Determine the [x, y] coordinate at the center of the cell enclosing the given text.  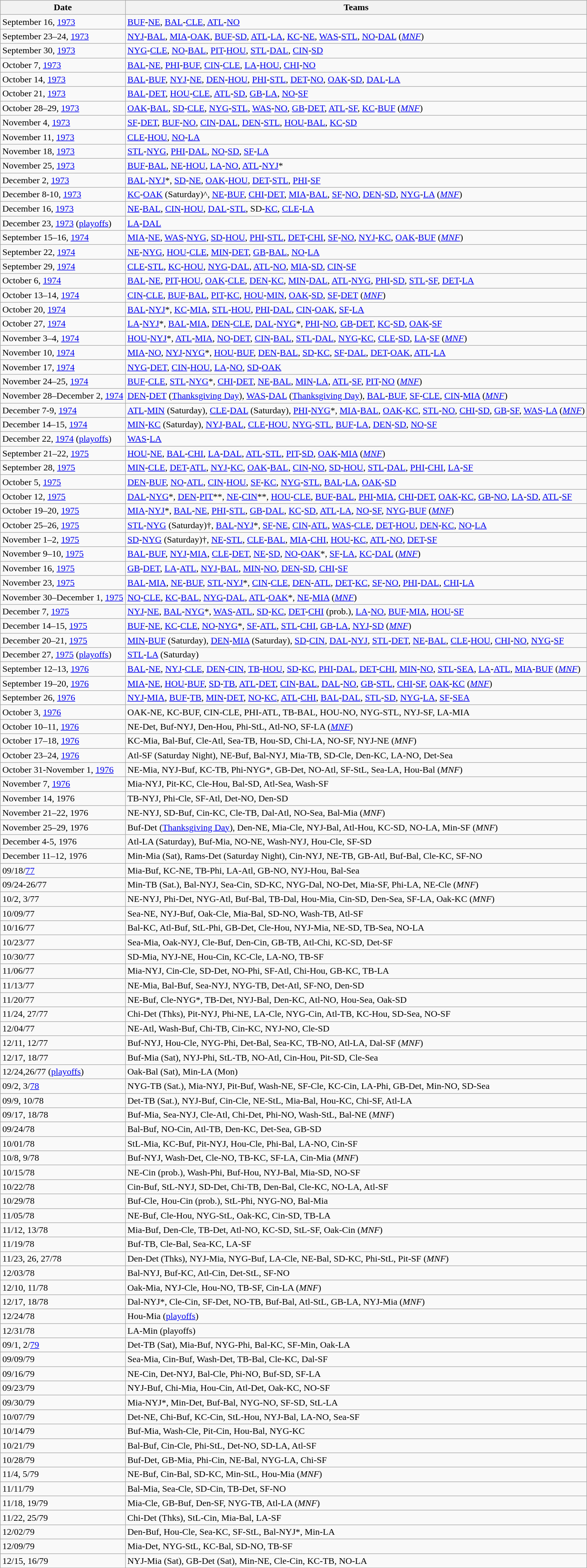
September 16, 1973 [63, 22]
NE-Buf, Cin-Bal, SD-KC, Min-StL, Hou-Mia (MNF) [356, 1474]
BUF-NE, BAL-CLE, ATL-NO [356, 22]
November 23, 1975 [63, 583]
October 14, 1973 [63, 79]
11/20/77 [63, 1000]
CLE-HOU, NO-LA [356, 137]
10/14/79 [63, 1431]
September 29, 1974 [63, 266]
10/07/79 [63, 1417]
NYJ-BAL, MIA-OAK, BUF-SD, ATL-LA, KC-NE, WAS-STL, NO-DAL (MNF) [356, 36]
December 7-9, 1974 [63, 410]
BAL-BUF, NYJ-NE, DEN-HOU, PHI-STL, DET-NO, OAK-SD, DAL-LA [356, 79]
11/24, 27/77 [63, 1014]
NYG-CLE, NO-BAL, PIT-HOU, STL-DAL, CIN-SD [356, 51]
November 1–2, 1975 [63, 540]
Chi-Det (Thks), StL-Cin, Mia-Bal, LA-SF [356, 1517]
11/23, 26, 27/78 [63, 1259]
October 5, 1975 [63, 482]
09/24/78 [63, 1129]
12/17, 18/78 [63, 1302]
11/13/77 [63, 985]
December 2, 1973 [63, 180]
NE-NYG, HOU-CLE, MIN-DET, GB-BAL, NO-LA [356, 252]
Atl-LA (Saturday), Buf-Mia, NO-NE, Wash-NYJ, Hou-Cle, SF-SD [356, 841]
09/16/79 [63, 1374]
December 22, 1974 (playoffs) [63, 439]
12/11, 12/77 [63, 1043]
Min-Mia (Sat), Rams-Det (Saturday Night), Cin-NYJ, NE-TB, GB-Atl, Buf-Bal, Cle-KC, SF-NO [356, 856]
NYJ-MIA, BUF-TB, MIN-DET, NO-KC, ATL-CHI, BAL-DAL, STL-SD, NYG-LA, SF-SEA [356, 698]
September 19–20, 1976 [63, 683]
10/09/77 [63, 914]
NE-Buf, Cle-NYG*, TB-Det, NYJ-Bal, Den-KC, Atl-NO, Hou-Sea, Oak-SD [356, 1000]
Bal-Buf, Cin-Cle, Phi-StL, Det-NO, SD-LA, Atl-SF [356, 1446]
Oak-Mia, NYJ-Cle, Hou-NO, TB-SF, Cin-LA (MNF) [356, 1287]
December 14–15, 1974 [63, 425]
Bal-Mia, Sea-Cle, SD-Cin, TB-Det, SF-NO [356, 1489]
November 17, 1974 [63, 367]
CIN-CLE, BUF-BAL, PIT-KC, HOU-MIN, OAK-SD, SF-DET (MNF) [356, 295]
Mia-Det, NYG-StL, KC-Bal, SD-NO, TB-SF [356, 1546]
BUF-NE, KC-CLE, NO-NYG*, SF-ATL, STL-CHI, GB-LA, NYJ-SD (MNF) [356, 626]
December 14–15, 1975 [63, 626]
StL-Mia, KC-Buf, Pit-NYJ, Hou-Cle, Phi-Bal, LA-NO, Cin-SF [356, 1144]
NE-Buf, Cle-Hou, NYG-StL, Oak-KC, Cin-SD, TB-LA [356, 1215]
Buf-Mia, Sea-NYJ, Cle-Atl, Chi-Det, Phi-NO, Wash-StL, Bal-NE (MNF) [356, 1115]
Chi-Det (Thks), Pit-NYJ, Phi-NE, LA-Cle, NYG-Cin, Atl-TB, KC-Hou, SD-Sea, NO-SF [356, 1014]
Buf-NYJ, Hou-Cle, NYG-Phi, Det-Bal, Sea-KC, TB-NO, Atl-LA, Dal-SF (MNF) [356, 1043]
Mia-Buf, KC-NE, TB-Phi, LA-Atl, GB-NO, NYJ-Hou, Bal-Sea [356, 870]
September 21–22, 1975 [63, 453]
HOU-NE, BAL-CHI, LA-DAL, ATL-STL, PIT-SD, OAK-MIA (MNF) [356, 453]
OAK-BAL, SD-CLE, NYG-STL, WAS-NO, GB-DET, ATL-SF, KC-BUF (MNF) [356, 108]
SD-Mia, NYJ-NE, Hou-Cin, KC-Cle, LA-NO, TB-SF [356, 957]
Bal-KC, Atl-Buf, StL-Phi, GB-Det, Cle-Hou, NYJ-Mia, NE-SD, TB-Sea, NO-LA [356, 928]
12/17, 18/77 [63, 1057]
11/12, 13/78 [63, 1230]
WAS-LA [356, 439]
Mia-Buf, Den-Cle, TB-Det, Atl-NO, KC-SD, StL-SF, Oak-Cin (MNF) [356, 1230]
DEN-BUF, NO-ATL, CIN-HOU, SF-KC, NYG-STL, BAL-LA, OAK-SD [356, 482]
10/15/78 [63, 1172]
October 19–20, 1975 [63, 511]
September 23–24, 1973 [63, 36]
NYG-DET, CIN-HOU, LA-NO, SD-OAK [356, 367]
Mia-NYJ*, Min-Det, Buf-Bal, NYG-NO, SF-SD, StL-LA [356, 1403]
10/23/77 [63, 942]
NE-NYJ, SD-Buf, Cin-KC, Cle-TB, Dal-Atl, NO-Sea, Bal-Mia (MNF) [356, 813]
09/18/77 [63, 870]
12/31/78 [63, 1330]
Bal-Buf, NO-Cin, Atl-TB, Den-KC, Det-Sea, GB-SD [356, 1129]
10/29/78 [63, 1201]
November 11, 1973 [63, 137]
09/24-26/77 [63, 885]
October 23–24, 1976 [63, 755]
11/18, 19/79 [63, 1503]
12/02/79 [63, 1532]
Dal-NYJ*, Cle-Cin, SF-Det, NO-TB, Buf-Bal, Atl-StL, GB-LA, NYJ-Mia (MNF) [356, 1302]
BAL-NE, NYJ-CLE, DEN-CIN, TB-HOU, SD-KC, PHI-DAL, DET-CHI, MIN-NO, STL-SEA, LA-ATL, MIA-BUF (MNF) [356, 669]
LA-DAL [356, 223]
GB-DET, LA-ATL, NYJ-BAL, MIN-NO, DEN-SD, CHI-SF [356, 568]
NYJ-Mia (Sat), GB-Det (Sat), Min-NE, Cle-Cin, KC-TB, NO-LA [356, 1561]
December 20–21, 1975 [63, 640]
TB-NYJ, Phi-Cle, SF-Atl, Det-NO, Den-SD [356, 798]
12/24,26/77 (playoffs) [63, 1072]
KC-OAK (Saturday)^, NE-BUF, CHI-DET, MIA-BAL, SF-NO, DEN-SD, NYG-LA (MNF) [356, 195]
09/09/79 [63, 1359]
11/11/79 [63, 1489]
09/23/79 [63, 1388]
Buf-TB, Cle-Bal, Sea-KC, LA-SF [356, 1244]
10/2, 3/77 [63, 899]
10/01/78 [63, 1144]
BAL-MIA, NE-BUF, STL-NYJ*, CIN-CLE, DEN-ATL, DET-KC, SF-NO, PHI-DAL, CHI-LA [356, 583]
Oak-Bal (Sat), Min-LA (Mon) [356, 1072]
12/10, 11/78 [63, 1287]
MIA-NYJ*, BAL-NE, PHI-STL, GB-DAL, KC-SD, ATL-LA, NO-SF, NYG-BUF (MNF) [356, 511]
October 13–14, 1974 [63, 295]
Sea-NE, NYJ-Buf, Oak-Cle, Mia-Bal, SD-NO, Wash-TB, Atl-SF [356, 914]
Det-TB (Sat.), NYJ-Buf, Cin-Cle, NE-StL, Mia-Bal, Hou-KC, Chi-SF, Atl-LA [356, 1101]
December 8-10, 1973 [63, 195]
10/16/77 [63, 928]
09/30/79 [63, 1403]
09/2, 3/78 [63, 1086]
Buf-Det, GB-Mia, Phi-Cin, NE-Bal, NYG-LA, Chi-SF [356, 1460]
Min-TB (Sat.), Bal-NYJ, Sea-Cin, SD-KC, NYG-Dal, NO-Det, Mia-SF, Phi-LA, NE-Cle (MNF) [356, 885]
NE-NYJ, Phi-Det, NYG-Atl, Buf-Bal, TB-Dal, Hou-Mia, Cin-SD, Den-Sea, SF-LA, Oak-KC (MNF) [356, 899]
December 11–12, 1976 [63, 856]
BUF-CLE, STL-NYG*, CHI-DET, NE-BAL, MIN-LA, ATL-SF, PIT-NO (MNF) [356, 381]
NYJ-NE, BAL-NYG*, WAS-ATL, SD-KC, DET-CHI (prob.), LA-NO, BUF-MIA, HOU-SF [356, 611]
September 12–13, 1976 [63, 669]
NO-CLE, KC-BAL, NYG-DAL, ATL-OAK*, NE-MIA (MNF) [356, 597]
12/04/77 [63, 1028]
November 9–10, 1975 [63, 554]
11/19/78 [63, 1244]
November 21–22, 1976 [63, 813]
MIA-NE, WAS-NYG, SD-HOU, PHI-STL, DET-CHI, SF-NO, NYJ-KC, OAK-BUF (MNF) [356, 238]
11/4, 5/79 [63, 1474]
NE-Cin, Det-NYJ, Bal-Cle, Phi-NO, Buf-SD, SF-LA [356, 1374]
BAL-NE, PHI-BUF, CIN-CLE, LA-HOU, CHI-NO [356, 65]
Sea-Mia, Oak-NYJ, Cle-Buf, Den-Cin, GB-TB, Atl-Chi, KC-SD, Det-SF [356, 942]
BAL-NE, PIT-HOU, OAK-CLE, DEN-KC, MIN-DAL, ATL-NYG, PHI-SD, STL-SF, DET-LA [356, 281]
Det-NE, Chi-Buf, KC-Cin, StL-Hou, NYJ-Bal, LA-NO, Sea-SF [356, 1417]
NYJ-Buf, Chi-Mia, Hou-Cin, Atl-Det, Oak-KC, NO-SF [356, 1388]
December 23, 1973 (playoffs) [63, 223]
October 7, 1973 [63, 65]
12/09/79 [63, 1546]
STL-NYG, PHI-DAL, NO-SD, SF-LA [356, 151]
December 27, 1975 (playoffs) [63, 655]
12/03/78 [63, 1273]
December 4-5, 1976 [63, 841]
NE-BAL, CIN-HOU, DAL-STL, SD-KC, CLE-LA [356, 209]
Bal-NYJ, Buf-KC, Atl-Cin, Det-StL, SF-NO [356, 1273]
November 28–December 2, 1974 [63, 396]
11/06/77 [63, 971]
09/17, 18/78 [63, 1115]
KC-Mia, Bal-Buf, Cle-Atl, Sea-TB, Hou-SD, Chi-LA, NO-SF, NYJ-NE (MNF) [356, 741]
BAL-BUF, NYJ-MIA, CLE-DET, NE-SD, NO-OAK*, SF-LA, KC-DAL (MNF) [356, 554]
November 25–29, 1976 [63, 827]
November 7, 1976 [63, 784]
OAK-NE, KC-BUF, CIN-CLE, PHI-ATL, TB-BAL, HOU-NO, NYG-STL, NYJ-SF, LA-MIA [356, 712]
DEN-DET (Thanksgiving Day), WAS-DAL (Thanksgiving Day), BAL-BUF, SF-CLE, CIN-MIA (MNF) [356, 396]
12/24/78 [63, 1316]
CLE-STL, KC-HOU, NYG-DAL, ATL-NO, MIA-SD, CIN-SF [356, 266]
November 18, 1973 [63, 151]
10/21/79 [63, 1446]
Buf-Det (Thanksgiving Day), Den-NE, Mia-Cle, NYJ-Bal, Atl-Hou, KC-SD, NO-LA, Min-SF (MNF) [356, 827]
BUF-BAL, NE-HOU, LA-NO, ATL-NYJ* [356, 165]
BAL-NYJ*, SD-NE, OAK-HOU, DET-STL, PHI-SF [356, 180]
Mia-NYJ, Cin-Cle, SD-Det, NO-Phi, SF-Atl, Chi-Hou, GB-KC, TB-LA [356, 971]
November 4, 1973 [63, 122]
October 6, 1974 [63, 281]
December 16, 1973 [63, 209]
December 7, 1975 [63, 611]
10/30/77 [63, 957]
November 14, 1976 [63, 798]
Sea-Mia, Cin-Buf, Wash-Det, TB-Bal, Cle-KC, Dal-SF [356, 1359]
November 24–25, 1974 [63, 381]
BAL-DET, HOU-CLE, ATL-SD, GB-LA, NO-SF [356, 94]
September 30, 1973 [63, 51]
Mia-Cle, GB-Buf, Den-SF, NYG-TB, Atl-LA (MNF) [356, 1503]
Den-Buf, Hou-Cle, Sea-KC, SF-StL, Bal-NYJ*, Min-LA [356, 1532]
MIA-NO, NYJ-NYG*, HOU-BUF, DEN-BAL, SD-KC, SF-DAL, DET-OAK, ATL-LA [356, 353]
October 20, 1974 [63, 309]
SD-NYG (Saturday)†, NE-STL, CLE-BAL, MIA-CHI, HOU-KC, ATL-NO, DET-SF [356, 540]
Teams [356, 8]
Hou-Mia (playoffs) [356, 1316]
Cin-Buf, StL-NYJ, SD-Det, Chi-TB, Den-Bal, Cle-KC, NO-LA, Atl-SF [356, 1187]
Det-TB (Sat), Mia-Buf, NYG-Phi, Bal-KC, SF-Min, Oak-LA [356, 1345]
10/28/79 [63, 1460]
Buf-Mia (Sat), NYJ-Phi, StL-TB, NO-Atl, Cin-Hou, Pit-SD, Cle-Sea [356, 1057]
MIA-NE, HOU-BUF, SD-TB, ATL-DET, CIN-BAL, DAL-NO, GB-STL, CHI-SF, OAK-KC (MNF) [356, 683]
10/8, 9/78 [63, 1158]
November 10, 1974 [63, 353]
NE-Mia, NYJ-Buf, KC-TB, Phi-NYG*, GB-Det, NO-Atl, SF-StL, Sea-LA, Hou-Bal (MNF) [356, 770]
09/9, 10/78 [63, 1101]
November 3–4, 1974 [63, 338]
11/22, 25/79 [63, 1517]
Buf-Cle, Hou-Cin (prob.), StL-Phi, NYG-NO, Bal-Mia [356, 1201]
STL-LA (Saturday) [356, 655]
NE-Mia, Bal-Buf, Sea-NYJ, NYG-TB, Det-Atl, SF-NO, Den-SD [356, 985]
Buf-Mia, Wash-Cle, Pit-Cin, Hou-Bal, NYG-KC [356, 1431]
Mia-NYJ, Pit-KC, Cle-Hou, Bal-SD, Atl-Sea, Wash-SF [356, 784]
10/22/78 [63, 1187]
NE-Det, Buf-NYJ, Den-Hou, Phi-StL, Atl-NO, SF-LA (MNF) [356, 727]
Den-Det (Thks), NYJ-Mia, NYG-Buf, LA-Cle, NE-Bal, SD-KC, Phi-StL, Pit-SF (MNF) [356, 1259]
October 3, 1976 [63, 712]
October 10–11, 1976 [63, 727]
SF-DET, BUF-NO, CIN-DAL, DEN-STL, HOU-BAL, KC-SD [356, 122]
DAL-NYG*, DEN-PIT**, NE-CIN**, HOU-CLE, BUF-BAL, PHI-MIA, CHI-DET, OAK-KC, GB-NO, LA-SD, ATL-SF [356, 496]
October 12, 1975 [63, 496]
BAL-NYJ*, KC-MIA, STL-HOU, PHI-DAL, CIN-OAK, SF-LA [356, 309]
September 28, 1975 [63, 468]
September 26, 1976 [63, 698]
LA-Min (playoffs) [356, 1330]
09/1, 2/79 [63, 1345]
October 27, 1974 [63, 324]
September 15–16, 1974 [63, 238]
NE-Atl, Wash-Buf, Chi-TB, Cin-KC, NYJ-NO, Cle-SD [356, 1028]
LA-NYJ*, BAL-MIA, DEN-CLE, DAL-NYG*, PHI-NO, GB-DET, KC-SD, OAK-SF [356, 324]
October 21, 1973 [63, 94]
MIN-CLE, DET-ATL, NYJ-KC, OAK-BAL, CIN-NO, SD-HOU, STL-DAL, PHI-CHI, LA-SF [356, 468]
12/15, 16/79 [63, 1561]
STL-NYG (Saturday)†, BAL-NYJ*, SF-NE, CIN-ATL, WAS-CLE, DET-HOU, DEN-KC, NO-LA [356, 525]
NYG-TB (Sat.), Mia-NYJ, Pit-Buf, Wash-NE, SF-Cle, KC-Cin, LA-Phi, GB-Det, Min-NO, SD-Sea [356, 1086]
MIN-BUF (Saturday), DEN-MIA (Saturday), SD-CIN, DAL-NYJ, STL-DET, NE-BAL, CLE-HOU, CHI-NO, NYG-SF [356, 640]
October 28–29, 1973 [63, 108]
NE-Cin (prob.), Wash-Phi, Buf-Hou, NYJ-Bal, Mia-SD, NO-SF [356, 1172]
November 25, 1973 [63, 165]
October 25–26, 1975 [63, 525]
November 30–December 1, 1975 [63, 597]
HOU-NYJ*, ATL-MIA, NO-DET, CIN-BAL, STL-DAL, NYG-KC, CLE-SD, LA-SF (MNF) [356, 338]
Atl-SF (Saturday Night), NE-Buf, Bal-NYJ, Mia-TB, SD-Cle, Den-KC, LA-NO, Det-Sea [356, 755]
ATL-MIN (Saturday), CLE-DAL (Saturday), PHI-NYG*, MIA-BAL, OAK-KC, STL-NO, CHI-SD, GB-SF, WAS-LA (MNF) [356, 410]
November 16, 1975 [63, 568]
October 17–18, 1976 [63, 741]
11/05/78 [63, 1215]
October 31-November 1, 1976 [63, 770]
MIN-KC (Saturday), NYJ-BAL, CLE-HOU, NYG-STL, BUF-LA, DEN-SD, NO-SF [356, 425]
Date [63, 8]
September 22, 1974 [63, 252]
Buf-NYJ, Wash-Det, Cle-NO, TB-KC, SF-LA, Cin-Mia (MNF) [356, 1158]
